For the text-containing cell, return its midpoint in [x, y] coordinate format. 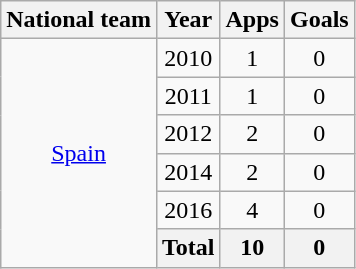
2010 [188, 58]
Year [188, 20]
2014 [188, 172]
2016 [188, 210]
2012 [188, 134]
Apps [252, 20]
National team [79, 20]
2011 [188, 96]
4 [252, 210]
10 [252, 248]
Spain [79, 153]
Total [188, 248]
Goals [319, 20]
